From the cell containing the given text, extract its center point as [X, Y] coordinate. 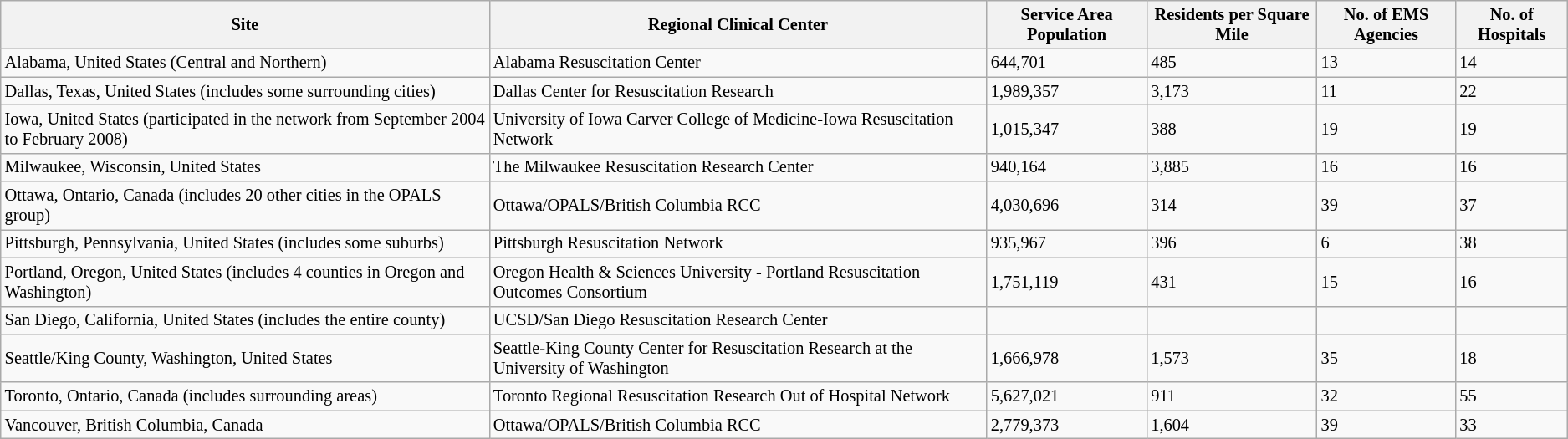
3,885 [1231, 167]
485 [1231, 63]
6 [1387, 243]
1,604 [1231, 425]
35 [1387, 358]
Dallas Center for Resuscitation Research [738, 91]
1,989,357 [1067, 91]
Vancouver, British Columbia, Canada [245, 425]
Portland, Oregon, United States (includes 4 counties in Oregon and Washington) [245, 282]
11 [1387, 91]
Toronto, Ontario, Canada (includes surrounding areas) [245, 396]
22 [1512, 91]
No. of Hospitals [1512, 24]
396 [1231, 243]
The Milwaukee Resuscitation Research Center [738, 167]
Seattle-King County Center for Resuscitation Research at the University of Washington [738, 358]
Toronto Regional Resuscitation Research Out of Hospital Network [738, 396]
Service Area Population [1067, 24]
18 [1512, 358]
33 [1512, 425]
388 [1231, 129]
Milwaukee, Wisconsin, United States [245, 167]
University of Iowa Carver College of Medicine-Iowa Resuscitation Network [738, 129]
1,666,978 [1067, 358]
3,173 [1231, 91]
Iowa, United States (participated in the network from September 2004 to February 2008) [245, 129]
Residents per Square Mile [1231, 24]
Seattle/King County, Washington, United States [245, 358]
1,573 [1231, 358]
37 [1512, 206]
13 [1387, 63]
No. of EMS Agencies [1387, 24]
431 [1231, 282]
935,967 [1067, 243]
2,779,373 [1067, 425]
644,701 [1067, 63]
55 [1512, 396]
Dallas, Texas, United States (includes some surrounding cities) [245, 91]
940,164 [1067, 167]
911 [1231, 396]
314 [1231, 206]
1,015,347 [1067, 129]
1,751,119 [1067, 282]
Site [245, 24]
15 [1387, 282]
Regional Clinical Center [738, 24]
Ottawa, Ontario, Canada (includes 20 other cities in the OPALS group) [245, 206]
4,030,696 [1067, 206]
14 [1512, 63]
5,627,021 [1067, 396]
32 [1387, 396]
Alabama Resuscitation Center [738, 63]
Pittsburgh, Pennsylvania, United States (includes some suburbs) [245, 243]
Pittsburgh Resuscitation Network [738, 243]
San Diego, California, United States (includes the entire county) [245, 320]
Alabama, United States (Central and Northern) [245, 63]
38 [1512, 243]
Oregon Health & Sciences University - Portland Resuscitation Outcomes Consortium [738, 282]
UCSD/San Diego Resuscitation Research Center [738, 320]
